Return (x, y) of the center of cell containing provided text 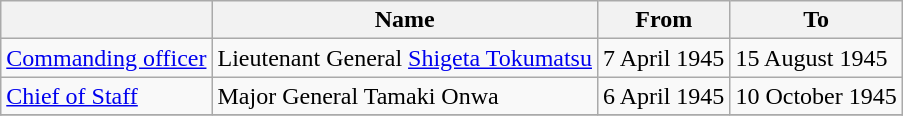
10 October 1945 (816, 96)
To (816, 20)
Commanding officer (106, 58)
7 April 1945 (663, 58)
6 April 1945 (663, 96)
Lieutenant General Shigeta Tokumatsu (405, 58)
15 August 1945 (816, 58)
Chief of Staff (106, 96)
Name (405, 20)
Major General Tamaki Onwa (405, 96)
From (663, 20)
